Pinpoint the cell where the given text exists, returning its (x, y) midpoint coordinate. 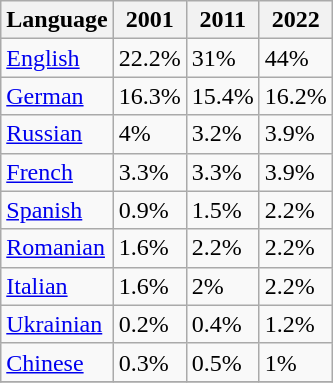
Language (57, 20)
Italian (57, 286)
15.4% (222, 96)
16.3% (150, 96)
1% (296, 362)
French (57, 172)
0.9% (150, 210)
Russian (57, 134)
1.5% (222, 210)
0.5% (222, 362)
0.4% (222, 324)
2011 (222, 20)
Ukrainian (57, 324)
0.2% (150, 324)
English (57, 58)
44% (296, 58)
4% (150, 134)
16.2% (296, 96)
31% (222, 58)
1.2% (296, 324)
Chinese (57, 362)
2001 (150, 20)
22.2% (150, 58)
Romanian (57, 248)
Spanish (57, 210)
2022 (296, 20)
German (57, 96)
2% (222, 286)
3.2% (222, 134)
0.3% (150, 362)
